Detect which cell encompasses the target text, then output its [x, y] center coordinate. 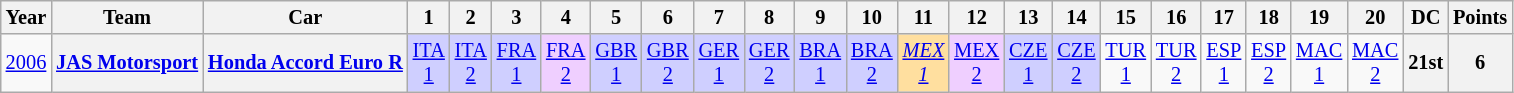
TUR1 [1126, 63]
MAC2 [1375, 63]
8 [769, 17]
MEX1 [924, 63]
GBR1 [616, 63]
MAC1 [1319, 63]
Year [26, 17]
ESP2 [1268, 63]
14 [1076, 17]
16 [1176, 17]
2006 [26, 63]
ITA2 [471, 63]
12 [976, 17]
Honda Accord Euro R [306, 63]
7 [719, 17]
JAS Motorsport [127, 63]
17 [1224, 17]
TUR2 [1176, 63]
DC [1426, 17]
CZE1 [1028, 63]
18 [1268, 17]
13 [1028, 17]
4 [566, 17]
BRA2 [872, 63]
15 [1126, 17]
21st [1426, 63]
GBR2 [668, 63]
GER2 [769, 63]
Car [306, 17]
BRA1 [820, 63]
MEX2 [976, 63]
FRA2 [566, 63]
Points [1480, 17]
11 [924, 17]
CZE2 [1076, 63]
19 [1319, 17]
GER1 [719, 63]
ESP1 [1224, 63]
Team [127, 17]
FRA1 [516, 63]
5 [616, 17]
ITA1 [429, 63]
3 [516, 17]
20 [1375, 17]
1 [429, 17]
9 [820, 17]
2 [471, 17]
10 [872, 17]
